Provide the (x, y) coordinate of the cell's center where the given text is located.  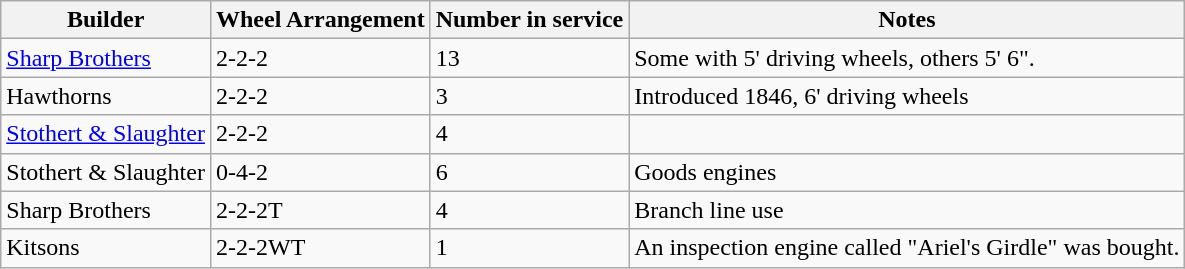
Introduced 1846, 6' driving wheels (907, 96)
Notes (907, 20)
Kitsons (106, 248)
13 (530, 58)
2-2-2T (320, 210)
6 (530, 172)
1 (530, 248)
Branch line use (907, 210)
Hawthorns (106, 96)
Wheel Arrangement (320, 20)
2-2-2WT (320, 248)
Some with 5' driving wheels, others 5' 6". (907, 58)
Goods engines (907, 172)
Number in service (530, 20)
An inspection engine called "Ariel's Girdle" was bought. (907, 248)
3 (530, 96)
Builder (106, 20)
0-4-2 (320, 172)
